From the cell containing the given text, extract its center point as (X, Y) coordinate. 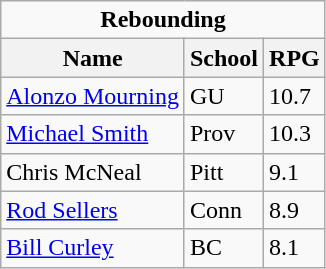
8.1 (295, 248)
Rod Sellers (93, 210)
Pitt (224, 172)
GU (224, 96)
Alonzo Mourning (93, 96)
Prov (224, 134)
Conn (224, 210)
Rebounding (164, 20)
Bill Curley (93, 248)
9.1 (295, 172)
Chris McNeal (93, 172)
RPG (295, 58)
8.9 (295, 210)
School (224, 58)
10.7 (295, 96)
Name (93, 58)
10.3 (295, 134)
Michael Smith (93, 134)
BC (224, 248)
